Locate the cell with the specified text and output its (x, y) center coordinate. 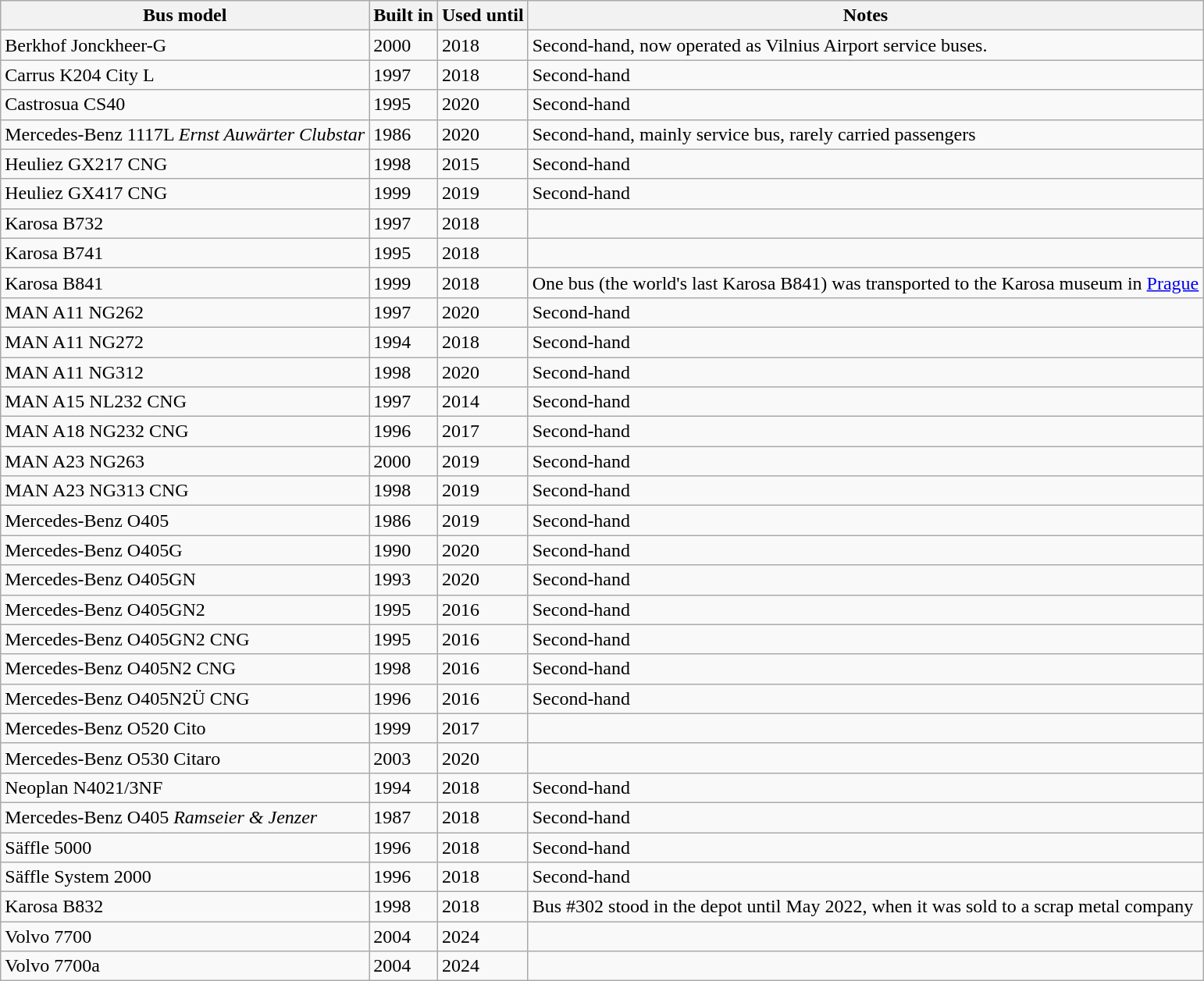
2014 (483, 402)
Mercedes-Benz O405 (185, 521)
Heuliez GX417 CNG (185, 194)
Säffle 5000 (185, 847)
Volvo 7700 (185, 937)
Mercedes-Benz O405G (185, 550)
Mercedes-Benz O405N2 CNG (185, 669)
Karosa B832 (185, 907)
Volvo 7700a (185, 966)
Used until (483, 16)
1993 (404, 580)
Notes (865, 16)
MAN A11 NG262 (185, 312)
MAN A23 NG313 CNG (185, 491)
Second-hand, now operated as Vilnius Airport service buses. (865, 45)
Karosa B732 (185, 223)
MAN A18 NG232 CNG (185, 432)
Mercedes-Benz O405GN2 (185, 610)
MAN A23 NG263 (185, 461)
Bus #302 stood in the depot until May 2022, when it was sold to a scrap metal company (865, 907)
Mercedes-Benz 1117L Ernst Auwärter Clubstar (185, 134)
Mercedes-Benz O405N2Ü CNG (185, 698)
1987 (404, 817)
Bus model (185, 16)
Heuliez GX217 CNG (185, 164)
Karosa B741 (185, 253)
One bus (the world's last Karosa B841) was transported to the Karosa museum in Prague (865, 283)
Mercedes-Benz O530 Citaro (185, 758)
Berkhof Jonckheer-G (185, 45)
Second-hand, mainly service bus, rarely carried passengers (865, 134)
Säffle System 2000 (185, 877)
Karosa B841 (185, 283)
2003 (404, 758)
Mercedes-Benz O405GN (185, 580)
Mercedes-Benz O520 Cito (185, 728)
MAN A11 NG312 (185, 372)
Built in (404, 16)
1990 (404, 550)
MAN A15 NL232 CNG (185, 402)
MAN A11 NG272 (185, 342)
Carrus K204 City L (185, 75)
Mercedes-Benz O405 Ramseier & Jenzer (185, 817)
Mercedes-Benz O405GN2 CNG (185, 639)
2015 (483, 164)
Castrosua CS40 (185, 105)
Neoplan N4021/3NF (185, 787)
